Extract the (x, y) coordinate from the center of the cell holding the provided text.  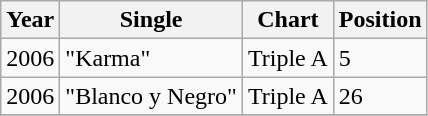
"Karma" (152, 58)
"Blanco y Negro" (152, 96)
Single (152, 20)
Position (380, 20)
Chart (288, 20)
5 (380, 58)
Year (30, 20)
26 (380, 96)
